Scan for the cell matching the given text and deliver its [X, Y] coordinate at center. 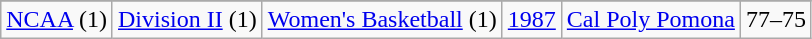
Women's Basketball (1) [382, 20]
1987 [532, 20]
Cal Poly Pomona [650, 20]
Division II (1) [187, 20]
NCAA (1) [57, 20]
77–75 [776, 20]
